Provide the [X, Y] coordinate of the cell's center where the given text is located.  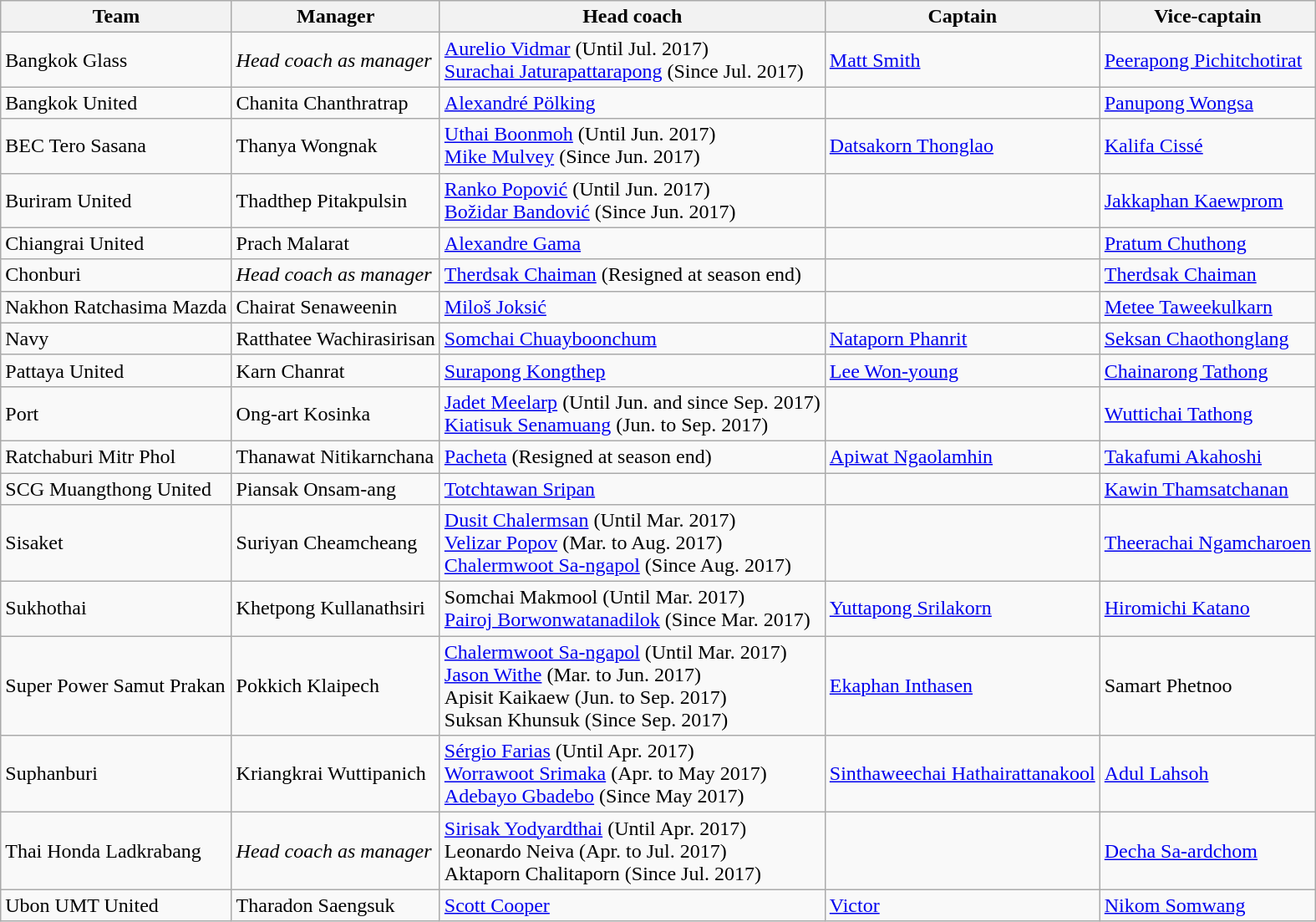
Head coach [632, 17]
Wuttichai Tathong [1207, 413]
Chiangrai United [116, 243]
Metee Taweekulkarn [1207, 307]
Scott Cooper [632, 905]
Samart Phetnoo [1207, 685]
Bangkok Glass [116, 60]
Datsakorn Thonglao [963, 145]
Theerachai Ngamcharoen [1207, 543]
Ong-art Kosinka [336, 413]
Thai Honda Ladkrabang [116, 851]
Sérgio Farias (Until Apr. 2017) Worrawoot Srimaka (Apr. to May 2017) Adebayo Gbadebo (Since May 2017) [632, 774]
Matt Smith [963, 60]
Nakhon Ratchasima Mazda [116, 307]
BEC Tero Sasana [116, 145]
Sinthaweechai Hathairattanakool [963, 774]
Chonburi [116, 275]
Captain [963, 17]
Therdsak Chaiman [1207, 275]
Sirisak Yodyardthai (Until Apr. 2017) Leonardo Neiva (Apr. to Jul. 2017) Aktaporn Chalitaporn (Since Jul. 2017) [632, 851]
Takafumi Akahoshi [1207, 456]
Jakkaphan Kaewprom [1207, 201]
Alexandré Pölking [632, 103]
Yuttapong Srilakorn [963, 609]
Sukhothai [116, 609]
Jadet Meelarp (Until Jun. and since Sep. 2017) Kiatisuk Senamuang (Jun. to Sep. 2017) [632, 413]
Suphanburi [116, 774]
Alexandre Gama [632, 243]
Ekaphan Inthasen [963, 685]
Nikom Somwang [1207, 905]
Bangkok United [116, 103]
SCG Muangthong United [116, 489]
Chanita Chanthratrap [336, 103]
Chalermwoot Sa-ngapol (Until Mar. 2017) Jason Withe (Mar. to Jun. 2017) Apisit Kaikaew (Jun. to Sep. 2017) Suksan Khunsuk (Since Sep. 2017) [632, 685]
Apiwat Ngaolamhin [963, 456]
Somchai Chuayboonchum [632, 339]
Navy [116, 339]
Therdsak Chaiman (Resigned at season end) [632, 275]
Totchtawan Sripan [632, 489]
Uthai Boonmoh (Until Jun. 2017) Mike Mulvey (Since Jun. 2017) [632, 145]
Team [116, 17]
Surapong Kongthep [632, 370]
Khetpong Kullanathsiri [336, 609]
Sisaket [116, 543]
Thanawat Nitikarnchana [336, 456]
Kalifa Cissé [1207, 145]
Ranko Popović (Until Jun. 2017) Božidar Bandović (Since Jun. 2017) [632, 201]
Ratchaburi Mitr Phol [116, 456]
Dusit Chalermsan (Until Mar. 2017) Velizar Popov (Mar. to Aug. 2017) Chalermwoot Sa-ngapol (Since Aug. 2017) [632, 543]
Chainarong Tathong [1207, 370]
Super Power Samut Prakan [116, 685]
Thanya Wongnak [336, 145]
Vice-captain [1207, 17]
Pokkich Klaipech [336, 685]
Chairat Senaweenin [336, 307]
Hiromichi Katano [1207, 609]
Decha Sa-ardchom [1207, 851]
Karn Chanrat [336, 370]
Pratum Chuthong [1207, 243]
Piansak Onsam-ang [336, 489]
Pattaya United [116, 370]
Port [116, 413]
Adul Lahsoh [1207, 774]
Buriram United [116, 201]
Suriyan Cheamcheang [336, 543]
Seksan Chaothonglang [1207, 339]
Ratthatee Wachirasirisan [336, 339]
Victor [963, 905]
Lee Won-young [963, 370]
Kawin Thamsatchanan [1207, 489]
Miloš Joksić [632, 307]
Nataporn Phanrit [963, 339]
Thadthep Pitakpulsin [336, 201]
Manager [336, 17]
Tharadon Saengsuk [336, 905]
Aurelio Vidmar (Until Jul. 2017) Surachai Jaturapattarapong (Since Jul. 2017) [632, 60]
Kriangkrai Wuttipanich [336, 774]
Pacheta (Resigned at season end) [632, 456]
Panupong Wongsa [1207, 103]
Somchai Makmool (Until Mar. 2017) Pairoj Borwonwatanadilok (Since Mar. 2017) [632, 609]
Prach Malarat [336, 243]
Ubon UMT United [116, 905]
Peerapong Pichitchotirat [1207, 60]
